Determine the [X, Y] coordinate at the center of the cell enclosing the given text.  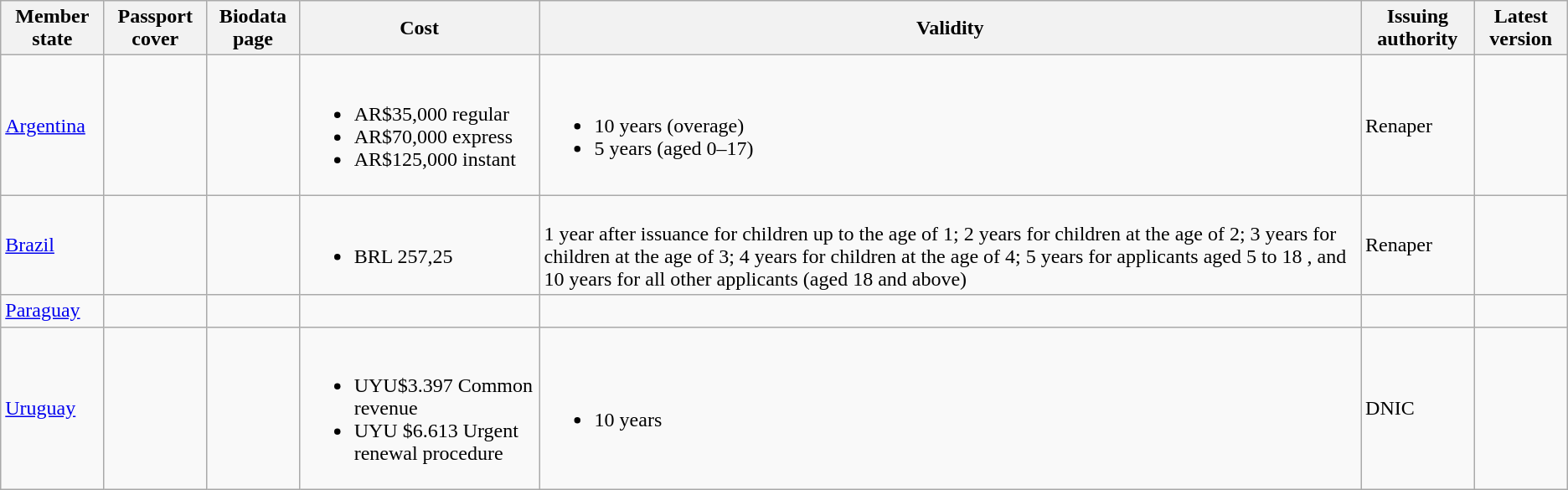
Cost [419, 28]
10 years [950, 408]
DNIC [1418, 408]
UYU$3.397 Common revenueUYU $6.613 Urgent renewal procedure [419, 408]
Argentina [52, 126]
Biodata page [253, 28]
Uruguay [52, 408]
Brazil [52, 245]
Issuing authority [1418, 28]
Passport cover [156, 28]
BRL 257,25 [419, 245]
Latest version [1521, 28]
Paraguay [52, 311]
10 years (overage)5 years (aged 0–17) [950, 126]
AR$35,000 regularAR$70,000 expressAR$125,000 instant [419, 126]
Validity [950, 28]
Member state [52, 28]
